Pinpoint the cell where the given text exists, returning its (x, y) midpoint coordinate. 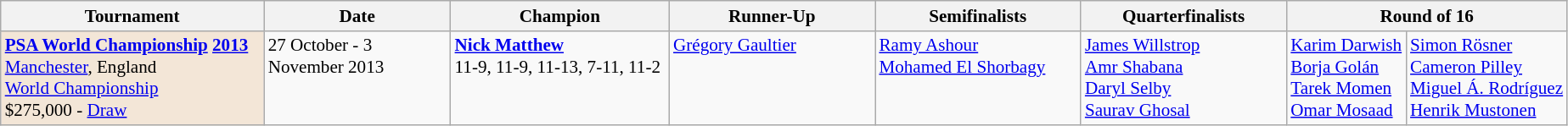
Quarterfinalists (1183, 15)
Semifinalists (977, 15)
Simon Rösner Cameron Pilley Miguel Á. Rodríguez Henrik Mustonen (1487, 78)
Grégory Gaultier (772, 78)
27 October - 3 November 2013 (357, 78)
Karim Darwish Borja Golán Tarek Momen Omar Mosaad (1346, 78)
James Willstrop Amr Shabana Daryl Selby Saurav Ghosal (1183, 78)
Round of 16 (1426, 15)
Date (357, 15)
Runner-Up (772, 15)
Ramy Ashour Mohamed El Shorbagy (977, 78)
Nick Matthew11-9, 11-9, 11-13, 7-11, 11-2 (560, 78)
Tournament (132, 15)
Champion (560, 15)
PSA World Championship 2013 Manchester, EnglandWorld Championship$275,000 - Draw (132, 78)
